Extract the (x, y) coordinate from the center of the cell holding the provided text.  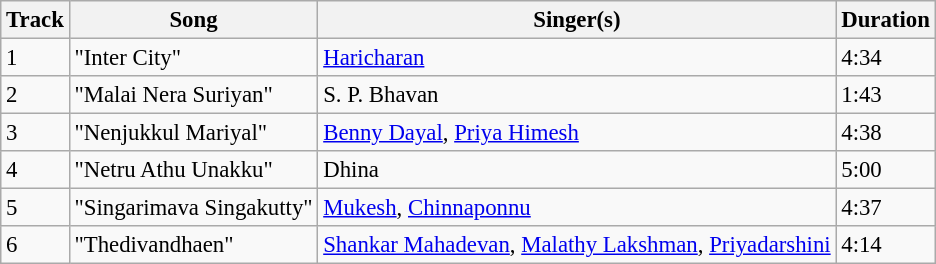
"Thedivandhaen" (194, 245)
5 (35, 208)
4:34 (886, 58)
S. P. Bhavan (577, 95)
Haricharan (577, 58)
Benny Dayal, Priya Himesh (577, 133)
"Nenjukkul Mariyal" (194, 133)
Dhina (577, 170)
"Singarimava Singakutty" (194, 208)
Duration (886, 20)
4:37 (886, 208)
"Netru Athu Unakku" (194, 170)
Shankar Mahadevan, Malathy Lakshman, Priyadarshini (577, 245)
6 (35, 245)
Mukesh, Chinnaponnu (577, 208)
Singer(s) (577, 20)
5:00 (886, 170)
3 (35, 133)
Track (35, 20)
4:14 (886, 245)
4:38 (886, 133)
"Inter City" (194, 58)
"Malai Nera Suriyan" (194, 95)
4 (35, 170)
1:43 (886, 95)
Song (194, 20)
2 (35, 95)
1 (35, 58)
